Return the (x, y) coordinate for the center point of the cell that contains the specified text.  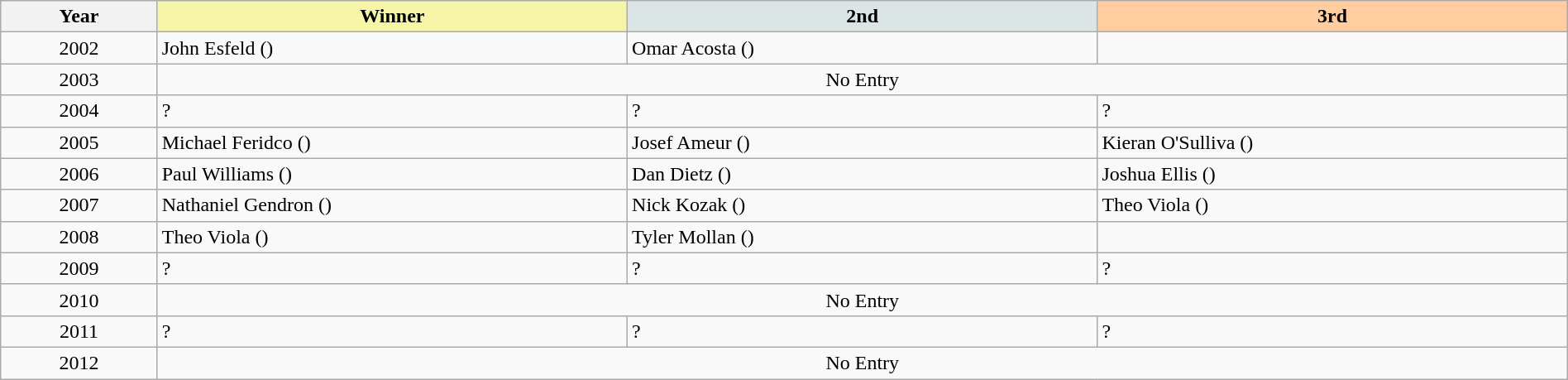
Tyler Mollan () (863, 237)
Dan Dietz () (863, 174)
Nick Kozak () (863, 205)
Kieran O'Sulliva () (1332, 142)
Joshua Ellis () (1332, 174)
John Esfeld () (392, 48)
Paul Williams () (392, 174)
Nathaniel Gendron () (392, 205)
Josef Ameur () (863, 142)
2004 (79, 111)
Winner (392, 17)
2006 (79, 174)
2012 (79, 363)
2002 (79, 48)
2003 (79, 79)
2008 (79, 237)
3rd (1332, 17)
2009 (79, 268)
Year (79, 17)
Omar Acosta () (863, 48)
2007 (79, 205)
Michael Feridco () (392, 142)
2011 (79, 331)
2nd (863, 17)
2010 (79, 300)
2005 (79, 142)
